Locate the cell with the specified text and output its [x, y] center coordinate. 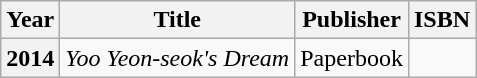
Publisher [352, 20]
Year [30, 20]
ISBN [442, 20]
2014 [30, 58]
Yoo Yeon-seok's Dream [178, 58]
Title [178, 20]
Paperbook [352, 58]
